Determine the (x, y) coordinate at the center of the cell enclosing the given text.  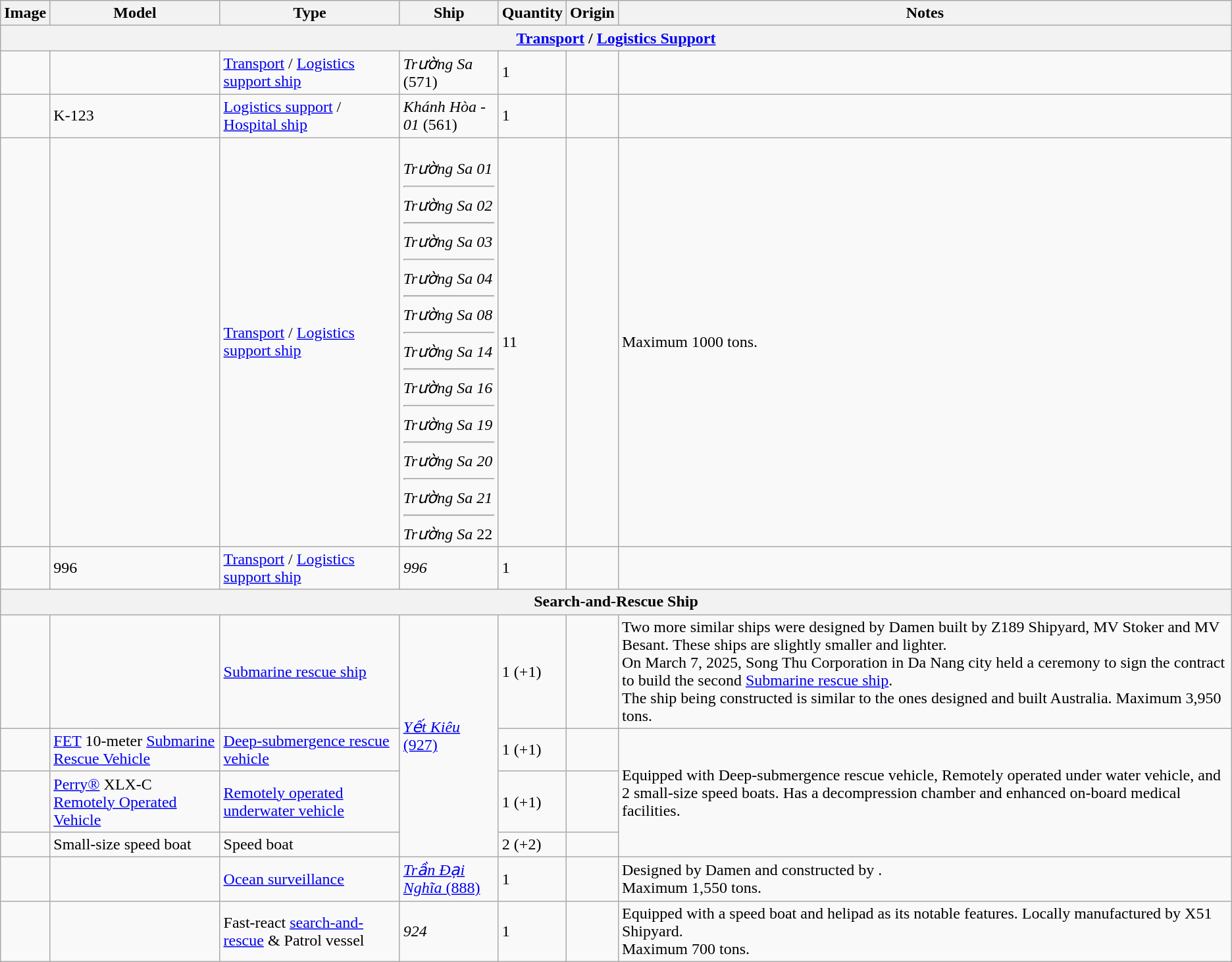
Yết Kiêu (927) (449, 735)
2 (+2) (532, 844)
Image (25, 13)
Search-and-Rescue Ship (616, 602)
Remotely operated underwater vehicle (309, 801)
Deep-submergence rescue vehicle (309, 749)
Trường Sa (571) (449, 72)
FET 10-meter Submarine Rescue Vehicle (135, 749)
Fast-react search-and-rescue & Patrol vessel (309, 931)
Equipped with a speed boat and helipad as its notable features. Locally manufactured by X51 Shipyard.Maximum 700 tons. (925, 931)
Logistics support / Hospital ship (309, 116)
Trường Sa 01Trường Sa 02Trường Sa 03Trường Sa 04Trường Sa 08Trường Sa 14Trường Sa 16Trường Sa 19Trường Sa 20Trường Sa 21Trường Sa 22 (449, 342)
Maximum 1000 tons. (925, 342)
11 (532, 342)
Small-size speed boat (135, 844)
Submarine rescue ship (309, 672)
K-123 (135, 116)
Type (309, 13)
924 (449, 931)
Designed by Damen and constructed by .Maximum 1,550 tons. (925, 878)
Quantity (532, 13)
Ship (449, 13)
Model (135, 13)
Ocean surveillance (309, 878)
Origin (592, 13)
Speed boat (309, 844)
Khánh Hòa - 01 (561) (449, 116)
Trần Đại Nghĩa (888) (449, 878)
Perry® XLX-C Remotely Operated Vehicle (135, 801)
Transport / Logistics Support (616, 38)
Notes (925, 13)
